For the text-containing cell, return its midpoint in [x, y] coordinate format. 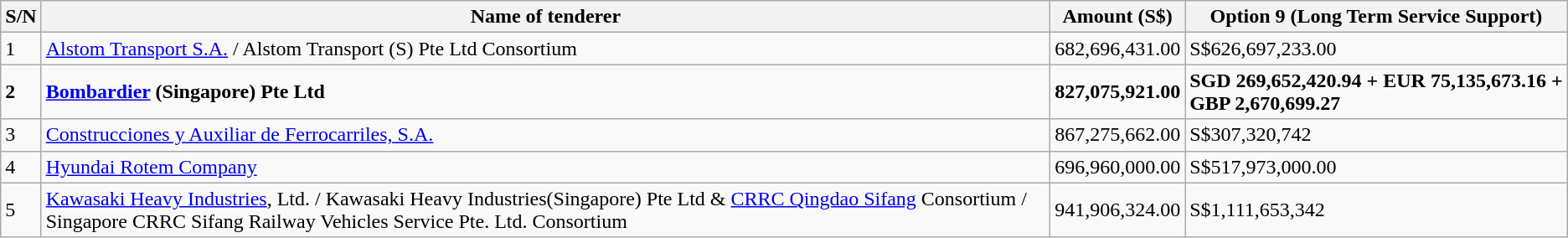
SGD 269,652,420.94 + EUR 75,135,673.16 + GBP 2,670,699.27 [1377, 92]
Name of tenderer [545, 17]
941,906,324.00 [1117, 210]
682,696,431.00 [1117, 49]
Hyundai Rotem Company [545, 167]
Amount (S$) [1117, 17]
Alstom Transport S.A. / Alstom Transport (S) Pte Ltd Consortium [545, 49]
S$307,320,742 [1377, 135]
S$626,697,233.00 [1377, 49]
1 [21, 49]
3 [21, 135]
827,075,921.00 [1117, 92]
4 [21, 167]
S$1,111,653,342 [1377, 210]
S/N [21, 17]
S$517,973,000.00 [1377, 167]
696,960,000.00 [1117, 167]
Bombardier (Singapore) Pte Ltd [545, 92]
867,275,662.00 [1117, 135]
2 [21, 92]
Construcciones y Auxiliar de Ferrocarriles, S.A. [545, 135]
5 [21, 210]
Option 9 (Long Term Service Support) [1377, 17]
